Return the [X, Y] coordinate for the center point of the cell that contains the specified text.  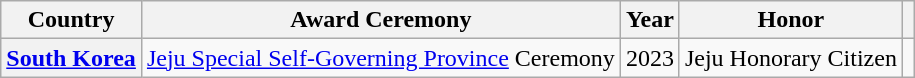
Jeju Special Self-Governing Province Ceremony [380, 58]
2023 [650, 58]
Honor [790, 20]
Award Ceremony [380, 20]
Year [650, 20]
Country [72, 20]
South Korea [72, 58]
Jeju Honorary Citizen [790, 58]
